Extract the [X, Y] coordinate from the center of the cell holding the provided text.  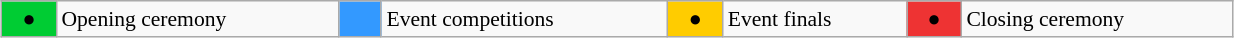
Event finals [815, 19]
Event competitions [524, 19]
Opening ceremony [198, 19]
Closing ceremony [1096, 19]
